Locate the cell with the specified text and output its (X, Y) center coordinate. 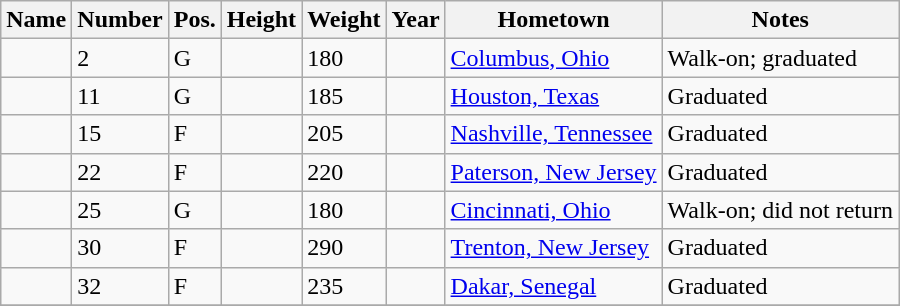
15 (120, 134)
11 (120, 96)
Columbus, Ohio (554, 58)
Dakar, Senegal (554, 286)
Notes (780, 20)
25 (120, 210)
Walk-on; did not return (780, 210)
185 (344, 96)
Trenton, New Jersey (554, 248)
2 (120, 58)
Name (36, 20)
Paterson, New Jersey (554, 172)
Height (261, 20)
Cincinnati, Ohio (554, 210)
220 (344, 172)
Hometown (554, 20)
Houston, Texas (554, 96)
Walk-on; graduated (780, 58)
290 (344, 248)
22 (120, 172)
Nashville, Tennessee (554, 134)
Number (120, 20)
Weight (344, 20)
30 (120, 248)
Pos. (194, 20)
Year (416, 20)
205 (344, 134)
32 (120, 286)
235 (344, 286)
